Search for the cell housing the specified text and yield its [x, y] center coordinate. 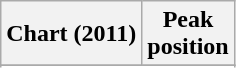
Peakposition [188, 34]
Chart (2011) [72, 34]
